Search for the cell housing the specified text and yield its (X, Y) center coordinate. 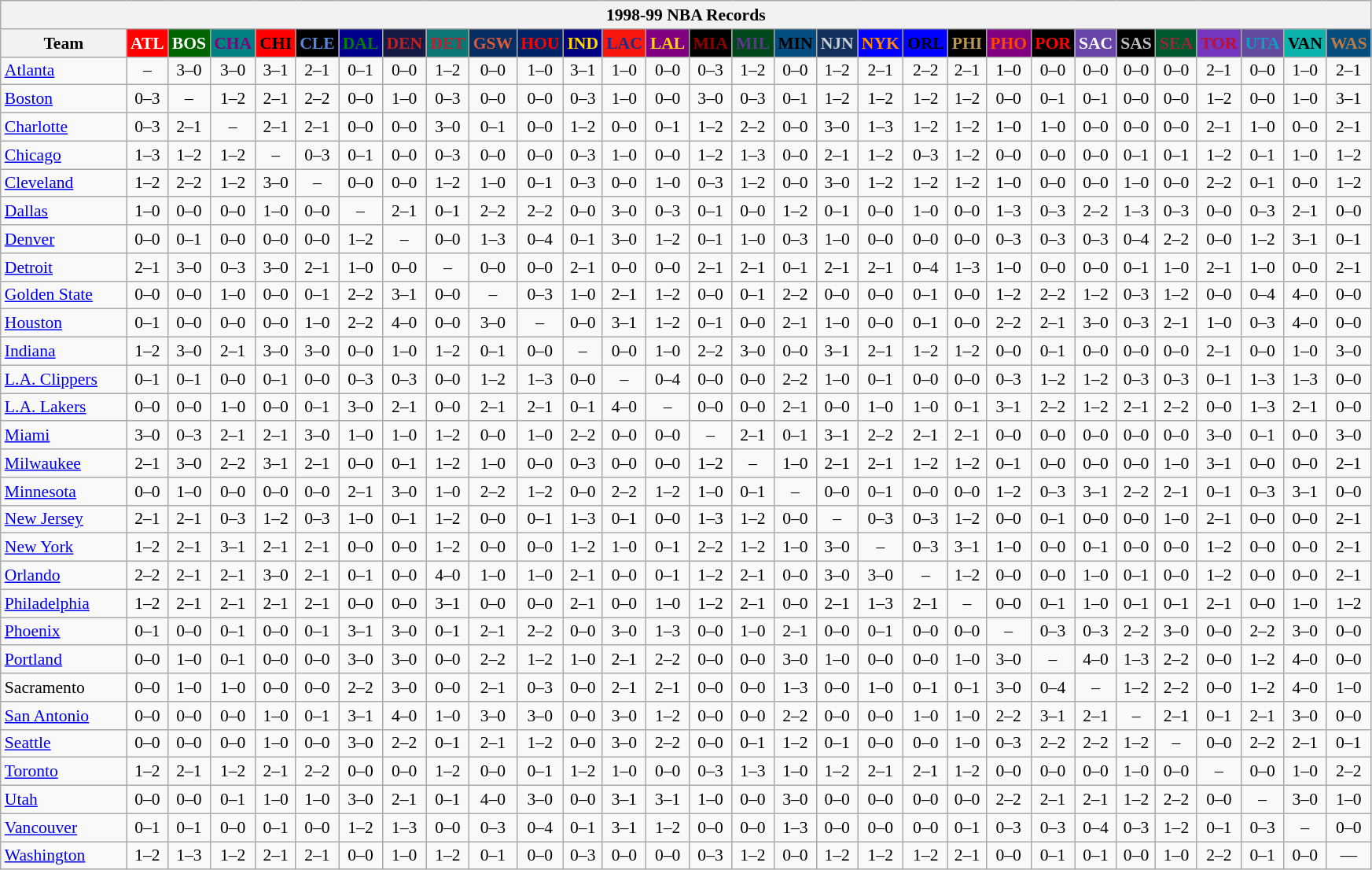
Miami (64, 436)
SAS (1136, 43)
Sacramento (64, 688)
Orlando (64, 576)
Seattle (64, 743)
L.A. Clippers (64, 379)
Houston (64, 323)
MIN (795, 43)
WAS (1349, 43)
ATL (148, 43)
LAC (624, 43)
DAL (361, 43)
Chicago (64, 155)
L.A. Lakers (64, 407)
CLE (318, 43)
New York (64, 547)
Toronto (64, 772)
Phoenix (64, 632)
Detroit (64, 267)
Dallas (64, 212)
Portland (64, 660)
SAC (1096, 43)
Vancouver (64, 828)
Golden State (64, 295)
MIA (710, 43)
VAN (1305, 43)
TOR (1219, 43)
PHO (1008, 43)
Minnesota (64, 492)
UTA (1263, 43)
HOU (539, 43)
New Jersey (64, 519)
GSW (494, 43)
Utah (64, 800)
DEN (404, 43)
NYK (881, 43)
PHI (967, 43)
IND (583, 43)
BOS (189, 43)
Team (64, 43)
CHI (275, 43)
Boston (64, 99)
Denver (64, 239)
1998-99 NBA Records (686, 15)
DET (448, 43)
San Antonio (64, 716)
LAL (668, 43)
Charlotte (64, 127)
POR (1053, 43)
Milwaukee (64, 463)
MIL (753, 43)
Atlanta (64, 71)
Washington (64, 856)
Cleveland (64, 183)
SEA (1176, 43)
NJN (837, 43)
ORL (926, 43)
CHA (233, 43)
Philadelphia (64, 603)
— (1349, 856)
Indiana (64, 352)
